Determine the (X, Y) coordinate at the center of the cell enclosing the given text.  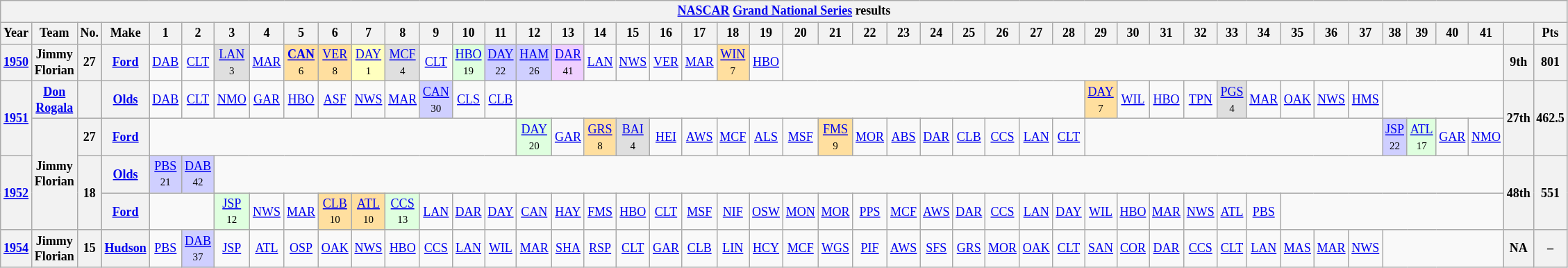
LAN3 (232, 62)
551 (1550, 193)
1 (165, 33)
38 (1395, 33)
1950 (17, 62)
VER (667, 62)
Team (54, 33)
26 (1003, 33)
48th (1518, 193)
12 (535, 33)
19 (767, 33)
DAY7 (1101, 100)
No. (89, 33)
25 (969, 33)
WIN7 (733, 62)
14 (600, 33)
CLB10 (335, 212)
– (1550, 249)
31 (1167, 33)
33 (1232, 33)
29 (1101, 33)
HAY (568, 212)
Make (125, 33)
WGS (835, 249)
DAB42 (199, 174)
8 (403, 33)
34 (1264, 33)
OSW (767, 212)
41 (1486, 33)
24 (936, 33)
JSP (232, 249)
MAS (1298, 249)
3 (232, 33)
32 (1200, 33)
CLS (468, 100)
CAN30 (436, 100)
30 (1133, 33)
BAI4 (633, 137)
9th (1518, 62)
6 (335, 33)
GRS8 (600, 137)
39 (1421, 33)
SAN (1101, 249)
DAB37 (199, 249)
ATL10 (368, 212)
21 (835, 33)
801 (1550, 62)
37 (1365, 33)
22 (870, 33)
PGS4 (1232, 100)
36 (1331, 33)
2 (199, 33)
20 (800, 33)
HAM26 (535, 62)
23 (903, 33)
FMS (600, 212)
SFS (936, 249)
HCY (767, 249)
5 (301, 33)
HMS (1365, 100)
ABS (903, 137)
1954 (17, 249)
462.5 (1550, 118)
16 (667, 33)
CAN (535, 212)
MCF4 (403, 62)
NASCAR Grand National Series results (784, 11)
JSP22 (1395, 137)
DAR41 (568, 62)
10 (468, 33)
COR (1133, 249)
28 (1069, 33)
NA (1518, 249)
ALS (767, 137)
40 (1453, 33)
Don Rogala (54, 100)
7 (368, 33)
DAY22 (501, 62)
PBS21 (165, 174)
13 (568, 33)
OSP (301, 249)
1952 (17, 193)
FMS9 (835, 137)
PPS (870, 212)
CAN6 (301, 62)
1951 (17, 118)
Year (17, 33)
ASF (335, 100)
27th (1518, 118)
MON (800, 212)
CCS13 (403, 212)
SHA (568, 249)
TPN (1200, 100)
DAY1 (368, 62)
HEI (667, 137)
GRS (969, 249)
VER8 (335, 62)
17 (699, 33)
Pts (1550, 33)
DAY20 (535, 137)
Hudson (125, 249)
11 (501, 33)
PIF (870, 249)
JSP12 (232, 212)
4 (267, 33)
9 (436, 33)
HBO19 (468, 62)
LIN (733, 249)
ATL17 (1421, 137)
35 (1298, 33)
RSP (600, 249)
NIF (733, 212)
